Determine the [X, Y] coordinate at the center of the cell enclosing the given text.  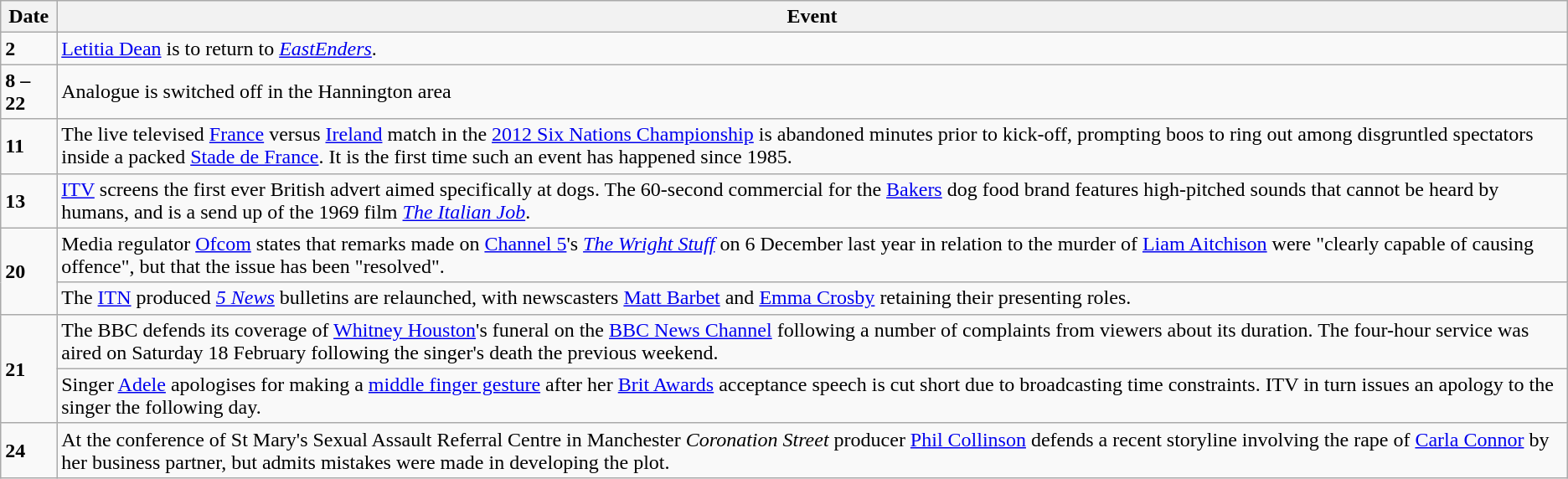
24 [28, 451]
The ITN produced 5 News bulletins are relaunched, with newscasters Matt Barbet and Emma Crosby retaining their presenting roles. [812, 298]
21 [28, 368]
11 [28, 146]
Analogue is switched off in the Hannington area [812, 92]
13 [28, 201]
20 [28, 271]
Date [28, 17]
Event [812, 17]
2 [28, 49]
Letitia Dean is to return to EastEnders. [812, 49]
8 – 22 [28, 92]
